Identify which cell holds the provided text, then report its (X, Y) central coordinate. 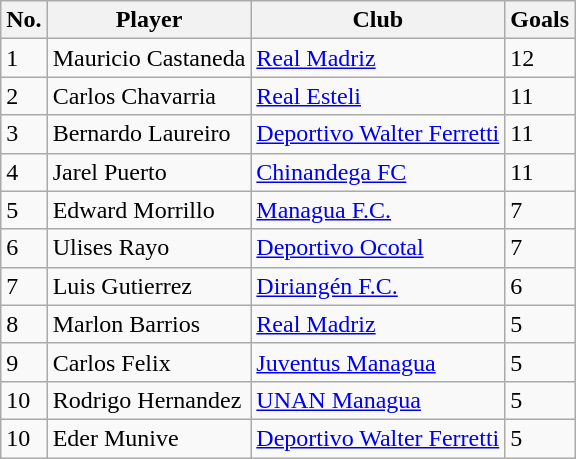
2 (24, 96)
Rodrigo Hernandez (149, 400)
Diriangén F.C. (378, 286)
12 (540, 58)
Mauricio Castaneda (149, 58)
Real Esteli (378, 96)
Luis Gutierrez (149, 286)
Club (378, 20)
9 (24, 362)
4 (24, 172)
Edward Morrillo (149, 210)
3 (24, 134)
Juventus Managua (378, 362)
Marlon Barrios (149, 324)
Carlos Felix (149, 362)
Chinandega FC (378, 172)
Eder Munive (149, 438)
No. (24, 20)
Deportivo Ocotal (378, 248)
UNAN Managua (378, 400)
Managua F.C. (378, 210)
Carlos Chavarria (149, 96)
Player (149, 20)
Ulises Rayo (149, 248)
Bernardo Laureiro (149, 134)
1 (24, 58)
8 (24, 324)
Goals (540, 20)
Jarel Puerto (149, 172)
